Return [X, Y] of the center of cell containing provided text 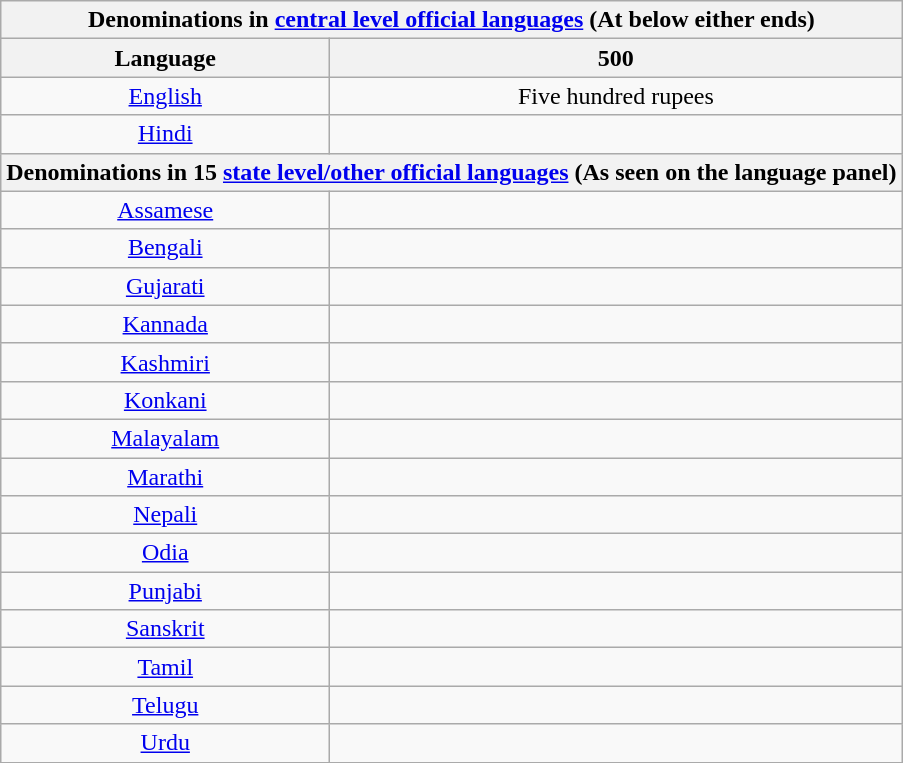
Telugu [166, 705]
Malayalam [166, 438]
Bengali [166, 248]
Kashmiri [166, 362]
Language [166, 58]
Nepali [166, 515]
English [166, 96]
Tamil [166, 667]
Marathi [166, 477]
Gujarati [166, 286]
Konkani [166, 400]
Odia [166, 553]
500 [616, 58]
Punjabi [166, 591]
Denominations in central level official languages (At below either ends) [452, 20]
Denominations in 15 state level/other official languages (As seen on the language panel) [452, 172]
Sanskrit [166, 629]
Kannada [166, 324]
Assamese [166, 210]
Five hundred rupees [616, 96]
Hindi [166, 134]
Urdu [166, 743]
